Pinpoint the cell where the given text exists, returning its [x, y] midpoint coordinate. 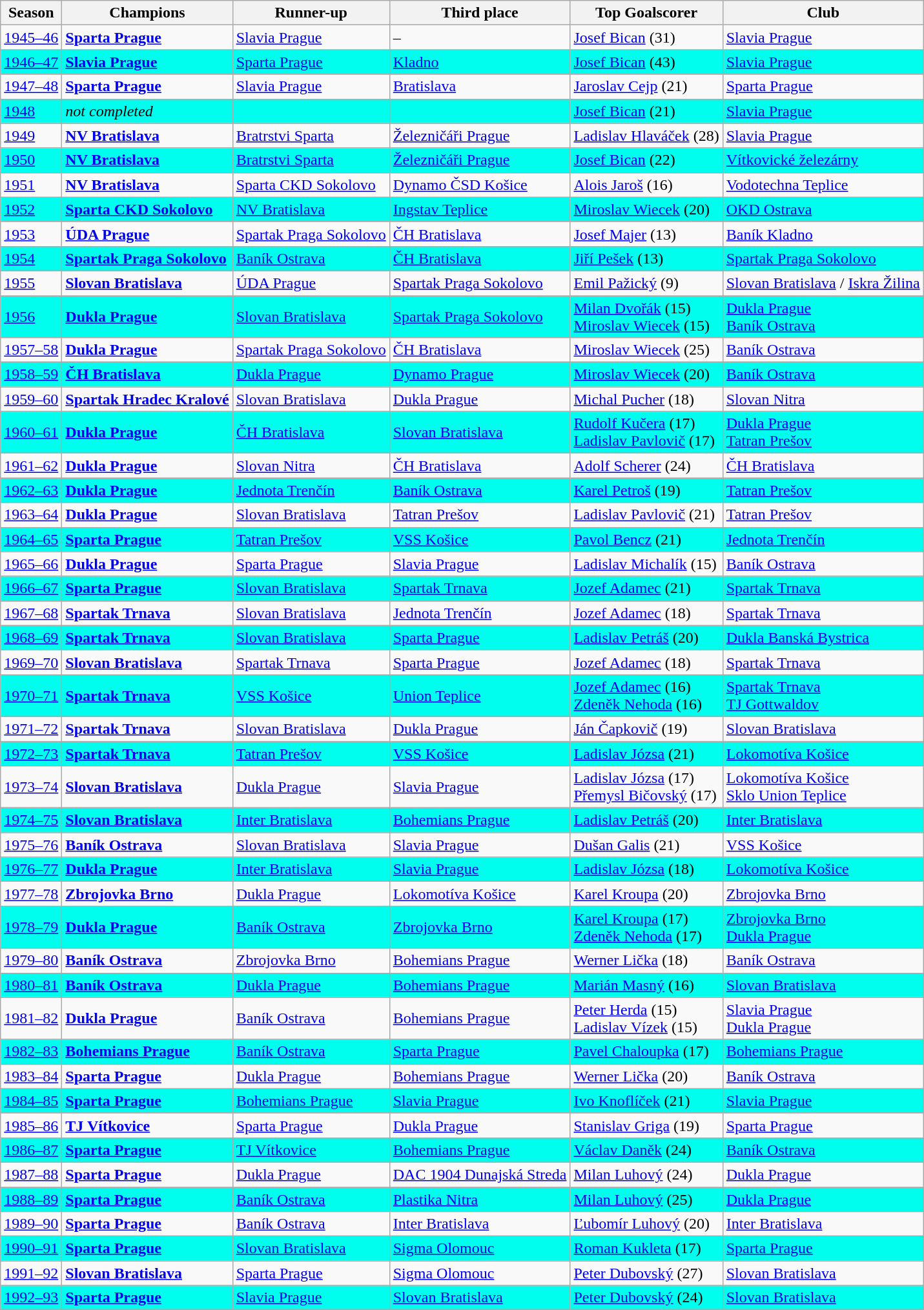
Baník Kladno [823, 234]
Peter Dubovský (24) [646, 1298]
not completed [147, 111]
1963–64 [31, 515]
1946–47 [31, 62]
Josef Bican (21) [646, 111]
1964–65 [31, 539]
Pavol Bencz (21) [646, 539]
Dukla Banská Bystrica [823, 638]
1953 [31, 234]
1984–85 [31, 1101]
1947–48 [31, 87]
Ingstav Teplice [480, 209]
1949 [31, 136]
Marián Masný (16) [646, 985]
1970–71 [31, 695]
Jozef Adamec (16)Zdeněk Nehoda (16) [646, 695]
Jiří Pešek (13) [646, 258]
1983–84 [31, 1076]
1971–72 [31, 729]
Slavia PragueDukla Prague [823, 1018]
Ladislav Józsa (21) [646, 754]
Ladislav Michalík (15) [646, 564]
Josef Bican (22) [646, 160]
Ladislav Józsa (17)Přemysl Bičovský (17) [646, 787]
Dukla PragueTatran Prešov [823, 433]
1945–46 [31, 37]
1976–77 [31, 869]
Bratislava [480, 87]
Milan Luhový (24) [646, 1174]
Stanislav Griga (19) [646, 1125]
Ivo Knoflíček (21) [646, 1101]
1980–81 [31, 985]
1957–58 [31, 350]
Dynamo Prague [480, 375]
Josef Bican (31) [646, 37]
1973–74 [31, 787]
Roman Kukleta (17) [646, 1249]
Emil Pažický (9) [646, 283]
1952 [31, 209]
1986–87 [31, 1150]
Vítkovické železárny [823, 160]
Karel Petroš (19) [646, 490]
1978–79 [31, 928]
1975–76 [31, 845]
Ladislav Józsa (18) [646, 869]
Season [31, 13]
1977–78 [31, 894]
Werner Lička (20) [646, 1076]
Kladno [480, 62]
Milan Luhový (25) [646, 1200]
1962–63 [31, 490]
1959–60 [31, 399]
1951 [31, 185]
Ján Čapkovič (19) [646, 729]
Top Goalscorer [646, 13]
Lokomotíva KošiceSklo Union Teplice [823, 787]
Josef Majer (13) [646, 234]
Ľubomír Luhový (20) [646, 1224]
1991–92 [31, 1273]
1950 [31, 160]
1972–73 [31, 754]
1956 [31, 317]
DAC 1904 Dunajská Streda [480, 1174]
1987–88 [31, 1174]
1961–62 [31, 466]
1981–82 [31, 1018]
Adolf Scherer (24) [646, 466]
Runner-up [311, 13]
Pavel Chaloupka (17) [646, 1052]
Rudolf Kučera (17)Ladislav Pavlovič (17) [646, 433]
Zbrojovka BrnoDukla Prague [823, 928]
1982–83 [31, 1052]
Spartak Hradec Kralové [147, 399]
1974–75 [31, 820]
1988–89 [31, 1200]
1968–69 [31, 638]
1960–61 [31, 433]
Dukla PragueBaník Ostrava [823, 317]
– [480, 37]
Dušan Galis (21) [646, 845]
Alois Jaroš (16) [646, 185]
1985–86 [31, 1125]
Werner Lička (18) [646, 961]
Vodotechna Teplice [823, 185]
1955 [31, 283]
Karel Kroupa (17)Zdeněk Nehoda (17) [646, 928]
1958–59 [31, 375]
Peter Dubovský (27) [646, 1273]
Michal Pucher (18) [646, 399]
Third place [480, 13]
Ladislav Pavlovič (21) [646, 515]
1954 [31, 258]
Dynamo ČSD Košice [480, 185]
1992–93 [31, 1298]
Václav Daněk (24) [646, 1150]
Spartak TrnavaTJ Gottwaldov [823, 695]
Union Teplice [480, 695]
OKD Ostrava [823, 209]
1969–70 [31, 662]
1979–80 [31, 961]
1965–66 [31, 564]
Ladislav Hlaváček (28) [646, 136]
1967–68 [31, 613]
Milan Dvořák (15)Miroslav Wiecek (15) [646, 317]
1948 [31, 111]
1990–91 [31, 1249]
Plastika Nitra [480, 1200]
Jaroslav Cejp (21) [646, 87]
Club [823, 13]
1989–90 [31, 1224]
Peter Herda (15)Ladislav Vízek (15) [646, 1018]
Josef Bican (43) [646, 62]
1966–67 [31, 588]
Miroslav Wiecek (25) [646, 350]
Champions [147, 13]
Slovan Bratislava / Iskra Žilina [823, 283]
Jozef Adamec (21) [646, 588]
Karel Kroupa (20) [646, 894]
